Search for the cell housing the specified text and yield its [X, Y] center coordinate. 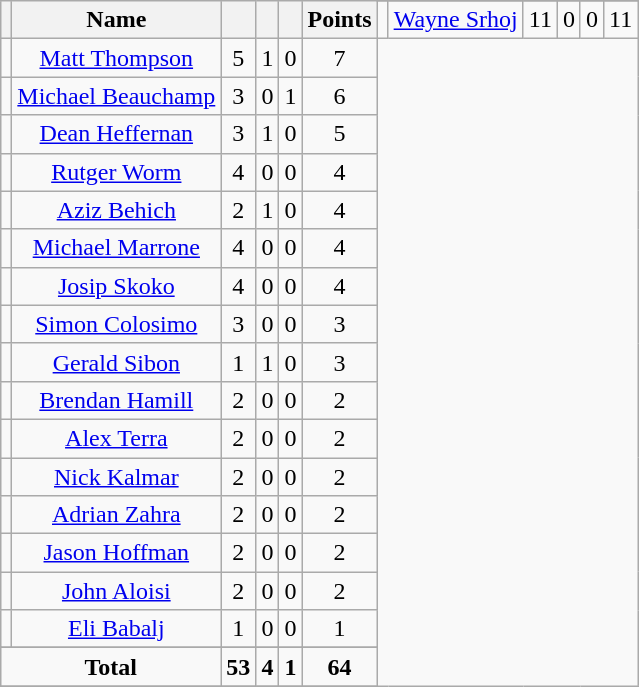
Points [340, 20]
John Aloisi [116, 591]
Alex Terra [116, 438]
Dean Heffernan [116, 134]
Nick Kalmar [116, 477]
Total [111, 667]
Matt Thompson [116, 58]
64 [340, 667]
Adrian Zahra [116, 515]
Simon Colosimo [116, 324]
Eli Babalj [116, 629]
Brendan Hamill [116, 400]
6 [340, 96]
Josip Skoko [116, 286]
Wayne Srhoj [456, 20]
Rutger Worm [116, 172]
Michael Marrone [116, 248]
7 [340, 58]
Jason Hoffman [116, 553]
Michael Beauchamp [116, 96]
Gerald Sibon [116, 362]
Name [116, 20]
Aziz Behich [116, 210]
53 [238, 667]
